Provide the [x, y] coordinate of the cell's center where the given text is located.  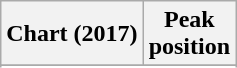
Peak position [189, 34]
Chart (2017) [72, 34]
